Determine the (x, y) coordinate at the center of the cell enclosing the given text.  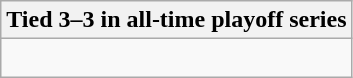
Tied 3–3 in all-time playoff series (176, 20)
